Provide the [X, Y] coordinate of the cell's center where the given text is located.  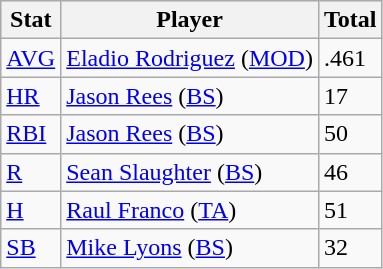
R [31, 172]
Raul Franco (TA) [190, 210]
H [31, 210]
HR [31, 96]
Eladio Rodriguez (MOD) [190, 58]
AVG [31, 58]
Total [350, 20]
Sean Slaughter (BS) [190, 172]
50 [350, 134]
17 [350, 96]
51 [350, 210]
32 [350, 248]
SB [31, 248]
Stat [31, 20]
.461 [350, 58]
Player [190, 20]
RBI [31, 134]
Mike Lyons (BS) [190, 248]
46 [350, 172]
